Locate the cell with the specified text and output its [x, y] center coordinate. 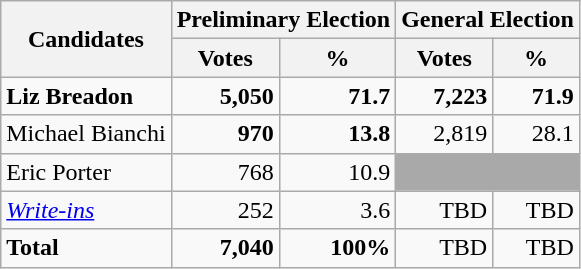
100% [337, 248]
Write-ins [86, 210]
Eric Porter [86, 172]
252 [225, 210]
Total [86, 248]
Preliminary Election [284, 20]
10.9 [337, 172]
Liz Breadon [86, 96]
Michael Bianchi [86, 134]
7,223 [444, 96]
768 [225, 172]
7,040 [225, 248]
Candidates [86, 39]
970 [225, 134]
General Election [488, 20]
3.6 [337, 210]
2,819 [444, 134]
13.8 [337, 134]
71.7 [337, 96]
5,050 [225, 96]
71.9 [536, 96]
28.1 [536, 134]
